Determine the [x, y] coordinate at the center of the cell enclosing the given text.  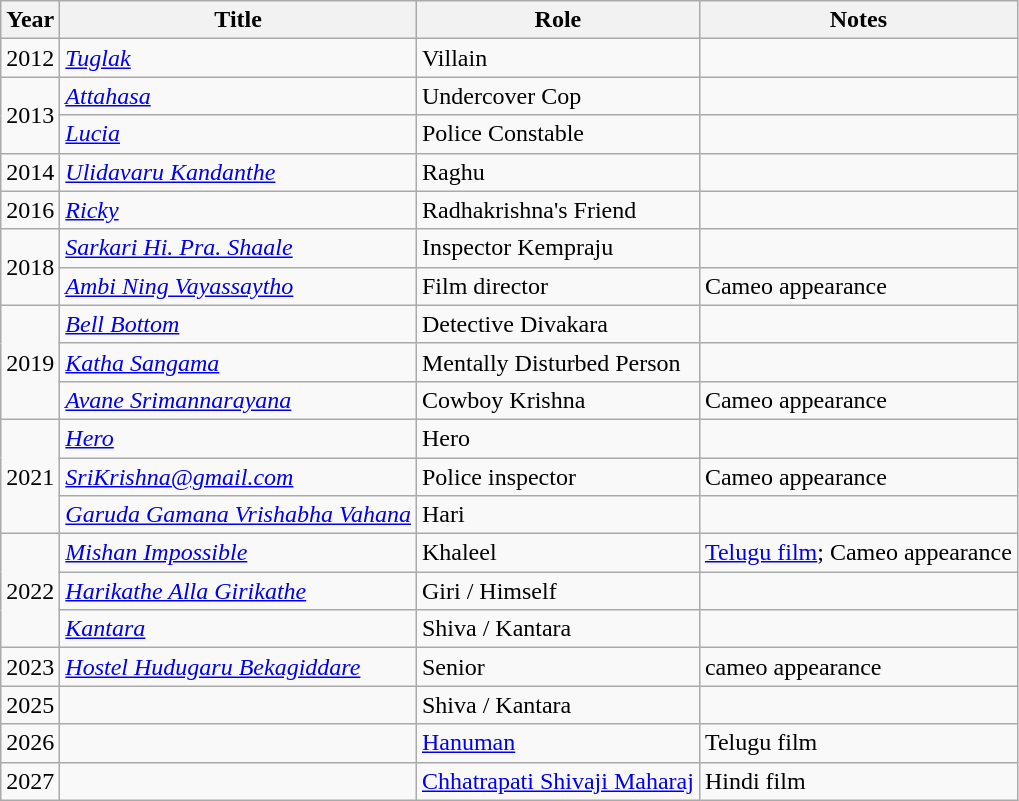
Inspector Kempraju [558, 248]
2012 [30, 58]
Villain [558, 58]
Katha Sangama [238, 362]
Telugu film; Cameo appearance [858, 553]
Police inspector [558, 477]
Avane Srimannarayana [238, 400]
Mishan Impossible [238, 553]
Kantara [238, 629]
Lucia [238, 134]
2022 [30, 591]
cameo appearance [858, 667]
Chhatrapati Shivaji Maharaj [558, 781]
2013 [30, 115]
Year [30, 20]
Attahasa [238, 96]
Cowboy Krishna [558, 400]
Title [238, 20]
Garuda Gamana Vrishabha Vahana [238, 515]
2027 [30, 781]
Ambi Ning Vayassaytho [238, 286]
Police Constable [558, 134]
Telugu film [858, 743]
2014 [30, 172]
Senior [558, 667]
2023 [30, 667]
Bell Bottom [238, 324]
2025 [30, 705]
Mentally Disturbed Person [558, 362]
Radhakrishna's Friend [558, 210]
Notes [858, 20]
2019 [30, 362]
Hanuman [558, 743]
2026 [30, 743]
Sarkari Hi. Pra. Shaale [238, 248]
2016 [30, 210]
Raghu [558, 172]
Ulidavaru Kandanthe [238, 172]
SriKrishna@gmail.com [238, 477]
Role [558, 20]
Giri / Himself [558, 591]
Film director [558, 286]
Detective Divakara [558, 324]
Ricky [238, 210]
Khaleel [558, 553]
Hindi film [858, 781]
Hostel Hudugaru Bekagiddare [238, 667]
Harikathe Alla Girikathe [238, 591]
Tuglak [238, 58]
2018 [30, 267]
Hari [558, 515]
2021 [30, 476]
Undercover Cop [558, 96]
